Pinpoint the cell where the given text exists, returning its [x, y] midpoint coordinate. 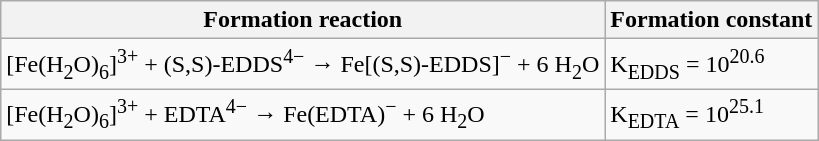
[Fe(H2O)6]3+ + EDTA4− → Fe(EDTA)− + 6 H2O [303, 116]
KEDDS = 1020.6 [712, 64]
Formation constant [712, 20]
Formation reaction [303, 20]
KEDTA = 1025.1 [712, 116]
[Fe(H2O)6]3+ + (S,S)-EDDS4− → Fe[(S,S)-EDDS]− + 6 H2O [303, 64]
